Locate the cell with the specified text and output its [X, Y] center coordinate. 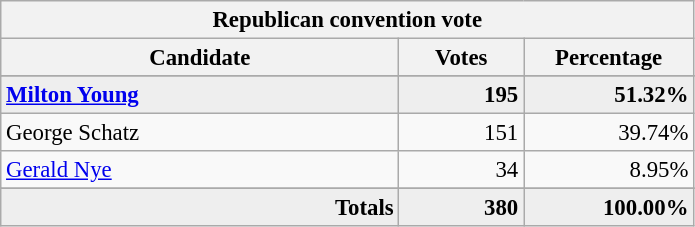
39.74% [609, 133]
380 [462, 208]
195 [462, 95]
Gerald Nye [200, 170]
Totals [200, 208]
Republican convention vote [348, 20]
George Schatz [200, 133]
Milton Young [200, 95]
8.95% [609, 170]
100.00% [609, 208]
Votes [462, 58]
Percentage [609, 58]
151 [462, 133]
51.32% [609, 95]
34 [462, 170]
Candidate [200, 58]
